Extract the (X, Y) coordinate from the center of the cell holding the provided text.  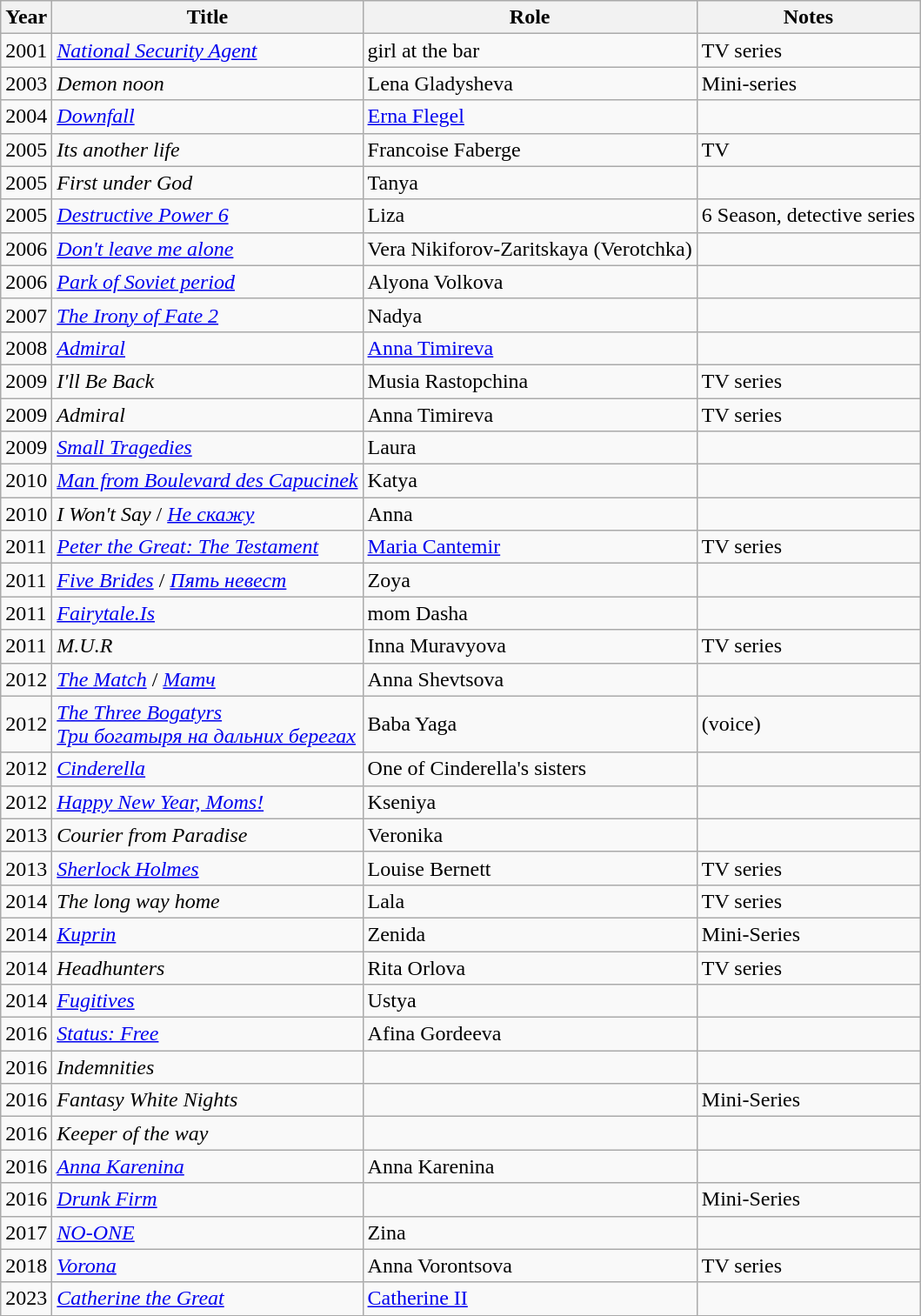
Notes (808, 17)
One of Cinderella's sisters (530, 769)
Five Brides / Пять невест (207, 580)
Lala (530, 901)
Cinderella (207, 769)
Man from Boulevard des Capucinek (207, 481)
Louise Bernett (530, 868)
Mini-series (808, 84)
The Irony of Fate 2 (207, 315)
Indemnities (207, 1067)
2001 (26, 50)
Alyona Volkova (530, 282)
Zenida (530, 934)
Katya (530, 481)
Its another life (207, 150)
NO-ONE (207, 1232)
Courier from Paradise (207, 835)
Laura (530, 448)
Inna Muravyova (530, 646)
Destructive Power 6 (207, 216)
Erna Flegel (530, 117)
The Match / Матч (207, 679)
The long way home (207, 901)
Kseniya (530, 802)
Anna Shevtsova (530, 679)
Veronika (530, 835)
Year (26, 17)
2003 (26, 84)
mom Dasha (530, 613)
Happy New Year, Moms! (207, 802)
Status: Free (207, 1034)
Drunk Firm (207, 1199)
Keeper of the way (207, 1133)
Baba Yaga (530, 724)
Zoya (530, 580)
2017 (26, 1232)
Sherlock Holmes (207, 868)
Ustya (530, 1001)
Afina Gordeeva (530, 1034)
Demon noon (207, 84)
I'll Be Back (207, 381)
Park of Soviet period (207, 282)
Small Tragedies (207, 448)
Don't leave me alone (207, 249)
Zina (530, 1232)
Maria Cantemir (530, 547)
Headhunters (207, 968)
TV (808, 150)
Anna (530, 514)
Fantasy White Nights (207, 1100)
Francoise Faberge (530, 150)
girl at the bar (530, 50)
Musia Rastopchina (530, 381)
Tanya (530, 183)
Catherine the Great (207, 1299)
National Security Agent (207, 50)
First under God (207, 183)
Fairytale.Is (207, 613)
Peter the Great: The Testament (207, 547)
Vorona (207, 1266)
Catherine II (530, 1299)
M.U.R (207, 646)
Fugitives (207, 1001)
Vera Nikiforov-Zaritskaya (Verotchka) (530, 249)
Nadya (530, 315)
2023 (26, 1299)
2018 (26, 1266)
Role (530, 17)
Title (207, 17)
2007 (26, 315)
The Three BogatyrsТри богатыря на дальних берегах (207, 724)
Liza (530, 216)
6 Season, detective series (808, 216)
2004 (26, 117)
Kuprin (207, 934)
Downfall (207, 117)
Anna Vorontsova (530, 1266)
2008 (26, 348)
I Won't Say / Не скажу (207, 514)
Lena Gladysheva (530, 84)
Rita Orlova (530, 968)
(voice) (808, 724)
